Locate the cell with the specified text and output its (x, y) center coordinate. 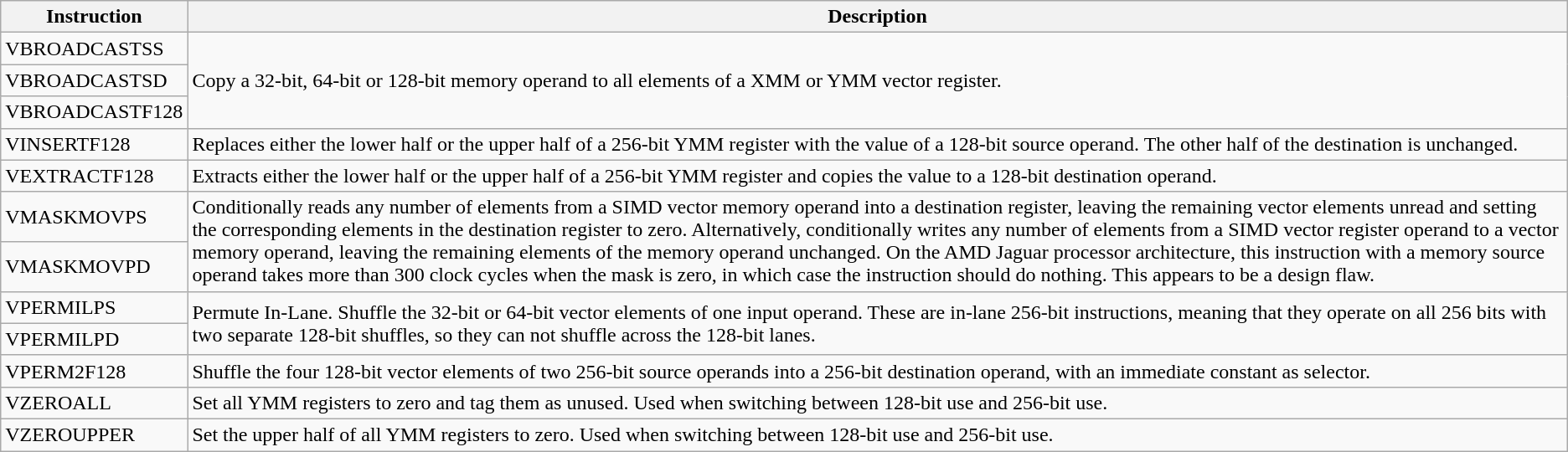
VZEROUPPER (94, 434)
VZEROALL (94, 403)
Instruction (94, 17)
Shuffle the four 128-bit vector elements of two 256-bit source operands into a 256-bit destination operand, with an immediate constant as selector. (878, 371)
VPERMILPD (94, 339)
Extracts either the lower half or the upper half of a 256-bit YMM register and copies the value to a 128-bit destination operand. (878, 176)
VMASKMOVPS (94, 217)
VBROADCASTSD (94, 80)
Description (878, 17)
VBROADCASTSS (94, 49)
Set all YMM registers to zero and tag them as unused. Used when switching between 128-bit use and 256-bit use. (878, 403)
VMASKMOVPD (94, 267)
VPERM2F128 (94, 371)
Set the upper half of all YMM registers to zero. Used when switching between 128-bit use and 256-bit use. (878, 434)
VEXTRACTF128 (94, 176)
VINSERTF128 (94, 144)
Copy a 32-bit, 64-bit or 128-bit memory operand to all elements of a XMM or YMM vector register. (878, 80)
VBROADCASTF128 (94, 112)
VPERMILPS (94, 307)
